Identify which cell holds the provided text, then report its (X, Y) central coordinate. 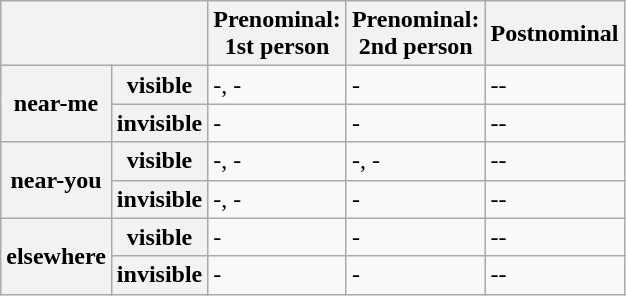
Prenominal:1st person (278, 34)
Prenominal:2nd person (416, 34)
elsewhere (56, 256)
Postnominal (554, 34)
near-you (56, 180)
near-me (56, 104)
